Pinpoint the cell where the given text exists, returning its [X, Y] midpoint coordinate. 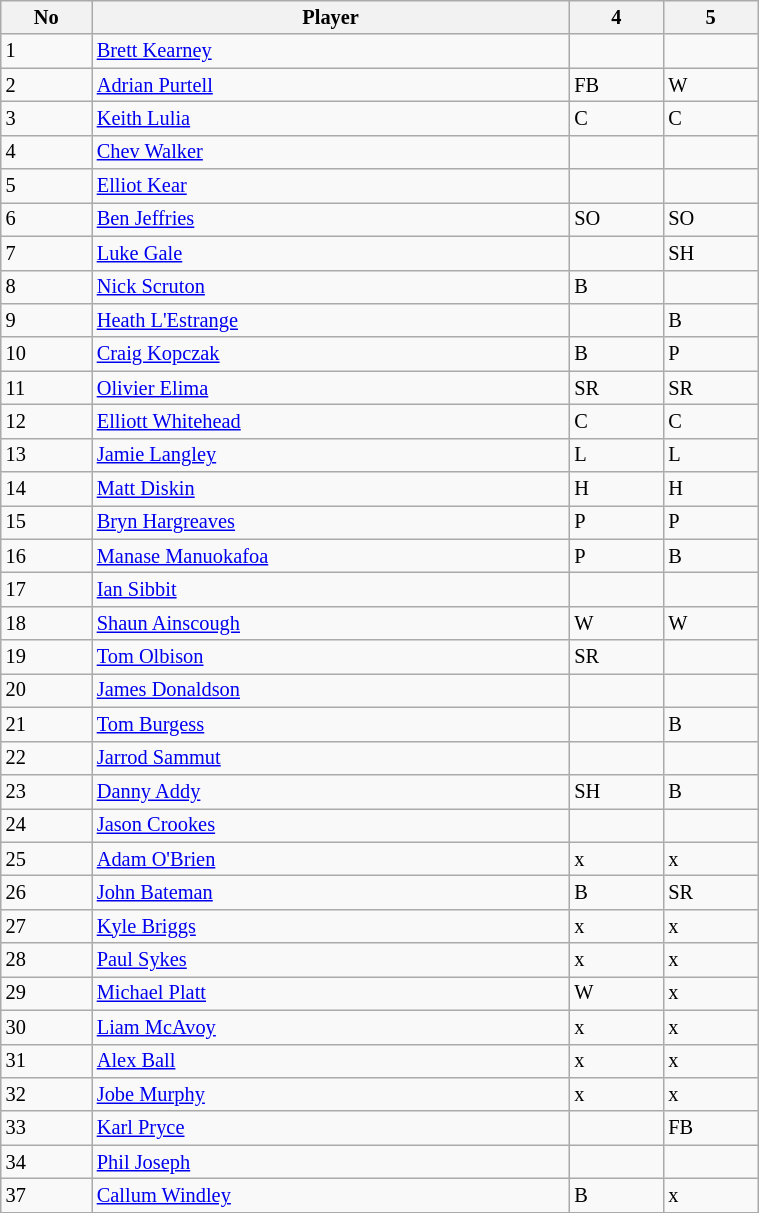
Elliot Kear [330, 186]
Keith Lulia [330, 118]
No [46, 17]
11 [46, 388]
Luke Gale [330, 253]
14 [46, 489]
Karl Pryce [330, 1128]
Jarrod Sammut [330, 758]
Tom Burgess [330, 724]
37 [46, 1195]
6 [46, 219]
27 [46, 926]
Ben Jeffries [330, 219]
Craig Kopczak [330, 354]
24 [46, 825]
28 [46, 960]
32 [46, 1094]
Chev Walker [330, 152]
Manase Manuokafoa [330, 556]
James Donaldson [330, 690]
10 [46, 354]
John Bateman [330, 892]
Tom Olbison [330, 657]
17 [46, 589]
9 [46, 320]
12 [46, 421]
21 [46, 724]
2 [46, 85]
Matt Diskin [330, 489]
Player [330, 17]
Alex Ball [330, 1061]
Shaun Ainscough [330, 623]
Phil Joseph [330, 1162]
34 [46, 1162]
3 [46, 118]
20 [46, 690]
Adam O'Brien [330, 859]
Nick Scruton [330, 287]
15 [46, 522]
Jamie Langley [330, 455]
22 [46, 758]
23 [46, 791]
Bryn Hargreaves [330, 522]
Callum Windley [330, 1195]
1 [46, 51]
Jobe Murphy [330, 1094]
Jason Crookes [330, 825]
Olivier Elima [330, 388]
Brett Kearney [330, 51]
Elliott Whitehead [330, 421]
Adrian Purtell [330, 85]
25 [46, 859]
30 [46, 1027]
29 [46, 993]
Liam McAvoy [330, 1027]
Ian Sibbit [330, 589]
8 [46, 287]
19 [46, 657]
16 [46, 556]
Paul Sykes [330, 960]
33 [46, 1128]
18 [46, 623]
Michael Platt [330, 993]
13 [46, 455]
Kyle Briggs [330, 926]
26 [46, 892]
7 [46, 253]
Heath L'Estrange [330, 320]
31 [46, 1061]
Danny Addy [330, 791]
